Provide the (X, Y) coordinate of the cell's center where the given text is located.  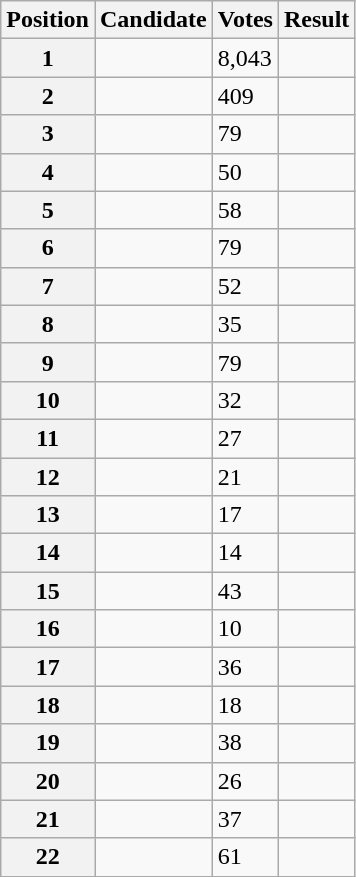
61 (245, 857)
19 (48, 743)
Candidate (153, 20)
1 (48, 58)
22 (48, 857)
36 (245, 667)
3 (48, 134)
Votes (245, 20)
Position (48, 20)
38 (245, 743)
16 (48, 629)
2 (48, 96)
20 (48, 781)
35 (245, 324)
58 (245, 210)
43 (245, 591)
7 (48, 286)
11 (48, 438)
9 (48, 362)
37 (245, 819)
50 (245, 172)
32 (245, 400)
5 (48, 210)
52 (245, 286)
13 (48, 515)
8 (48, 324)
15 (48, 591)
12 (48, 477)
26 (245, 781)
27 (245, 438)
4 (48, 172)
8,043 (245, 58)
6 (48, 248)
409 (245, 96)
Result (316, 20)
